Scan for the cell matching the given text and deliver its [X, Y] coordinate at center. 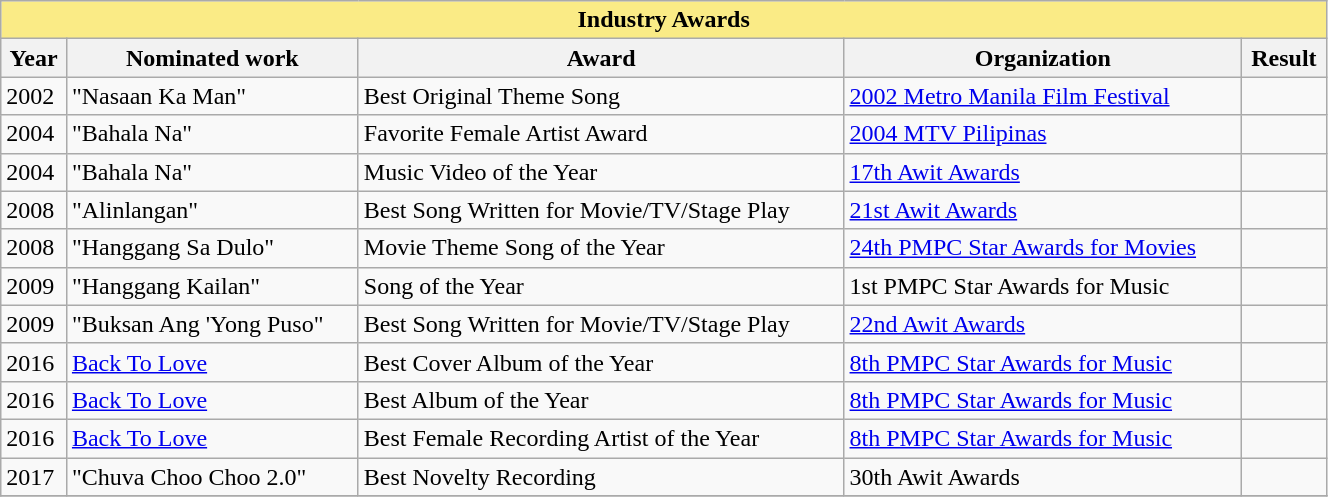
Best Cover Album of the Year [601, 362]
Best Album of the Year [601, 400]
"Hanggang Sa Dulo" [212, 248]
"Alinlangan" [212, 210]
"Hanggang Kailan" [212, 286]
Organization [1042, 58]
2004 MTV Pilipinas [1042, 134]
"Buksan Ang 'Yong Puso" [212, 324]
Song of the Year [601, 286]
Result [1284, 58]
Award [601, 58]
22nd Awit Awards [1042, 324]
2002 [34, 96]
"Nasaan Ka Man" [212, 96]
Music Video of the Year [601, 172]
2002 Metro Manila Film Festival [1042, 96]
Nominated work [212, 58]
"Chuva Choo Choo 2.0" [212, 477]
2017 [34, 477]
Year [34, 58]
Industry Awards [664, 20]
30th Awit Awards [1042, 477]
Best Novelty Recording [601, 477]
Best Original Theme Song [601, 96]
Favorite Female Artist Award [601, 134]
17th Awit Awards [1042, 172]
Movie Theme Song of the Year [601, 248]
Best Female Recording Artist of the Year [601, 438]
24th PMPC Star Awards for Movies [1042, 248]
1st PMPC Star Awards for Music [1042, 286]
21st Awit Awards [1042, 210]
